Detect which cell encompasses the target text, then output its [x, y] center coordinate. 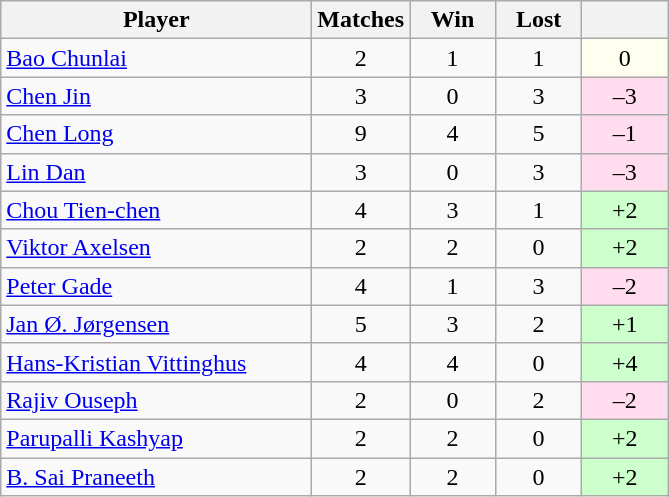
Bao Chunlai [156, 58]
+1 [625, 324]
Jan Ø. Jørgensen [156, 324]
Chou Tien-chen [156, 210]
Chen Long [156, 134]
Player [156, 20]
Peter Gade [156, 286]
–1 [625, 134]
Parupalli Kashyap [156, 438]
9 [361, 134]
Rajiv Ouseph [156, 400]
Win [453, 20]
Lin Dan [156, 172]
Lost [539, 20]
Hans-Kristian Vittinghus [156, 362]
Viktor Axelsen [156, 248]
+4 [625, 362]
B. Sai Praneeth [156, 477]
Chen Jin [156, 96]
Matches [361, 20]
